Search for the cell housing the specified text and yield its [X, Y] center coordinate. 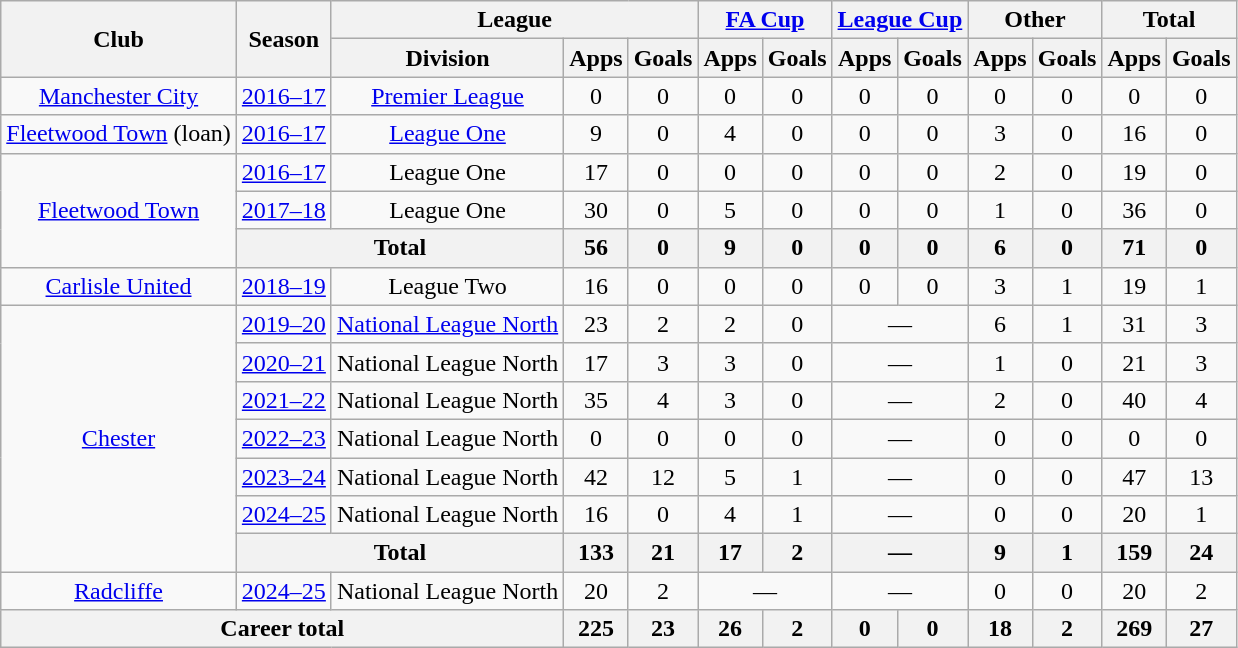
71 [1134, 248]
2022–23 [284, 438]
Premier League [447, 96]
2020–21 [284, 362]
30 [596, 210]
2018–19 [284, 286]
Fleetwood Town (loan) [119, 134]
Club [119, 39]
42 [596, 477]
Chester [119, 438]
Division [447, 58]
2023–24 [284, 477]
27 [1201, 629]
League [514, 20]
FA Cup [765, 20]
2021–22 [284, 400]
Radcliffe [119, 591]
2019–20 [284, 324]
Carlisle United [119, 286]
31 [1134, 324]
12 [663, 477]
Other [1035, 20]
Career total [282, 629]
League Two [447, 286]
159 [1134, 553]
26 [730, 629]
24 [1201, 553]
47 [1134, 477]
13 [1201, 477]
40 [1134, 400]
269 [1134, 629]
Manchester City [119, 96]
Season [284, 39]
18 [1000, 629]
35 [596, 400]
225 [596, 629]
133 [596, 553]
36 [1134, 210]
League Cup [900, 20]
2017–18 [284, 210]
56 [596, 248]
Fleetwood Town [119, 210]
